Scan for the cell matching the given text and deliver its [X, Y] coordinate at center. 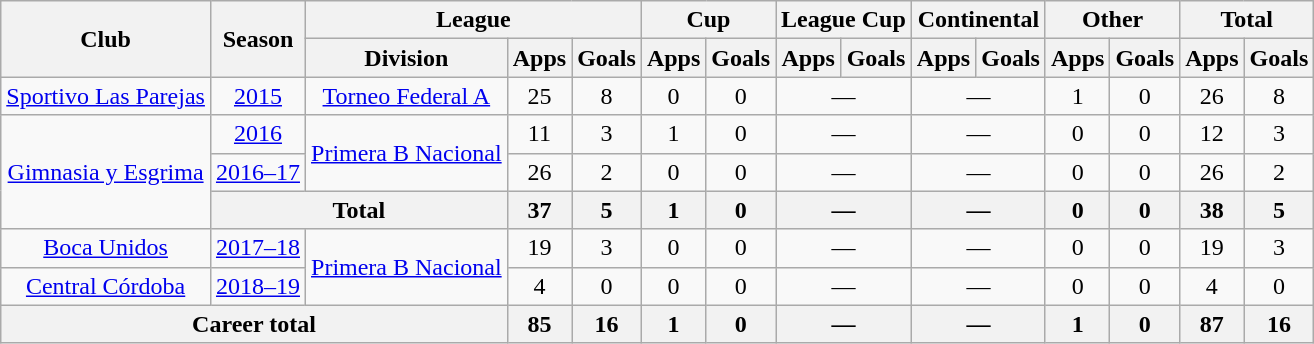
Boca Unidos [106, 248]
Central Córdoba [106, 286]
2016 [258, 134]
Continental [978, 20]
2017–18 [258, 248]
Club [106, 39]
Torneo Federal A [407, 96]
2015 [258, 96]
38 [1212, 210]
Other [1112, 20]
League [474, 20]
Sportivo Las Parejas [106, 96]
2016–17 [258, 172]
Gimnasia y Esgrima [106, 172]
Division [407, 58]
25 [539, 96]
12 [1212, 134]
Season [258, 39]
87 [1212, 324]
Cup [708, 20]
85 [539, 324]
11 [539, 134]
37 [539, 210]
League Cup [844, 20]
Career total [254, 324]
2018–19 [258, 286]
